Scan for the cell matching the given text and deliver its [x, y] coordinate at center. 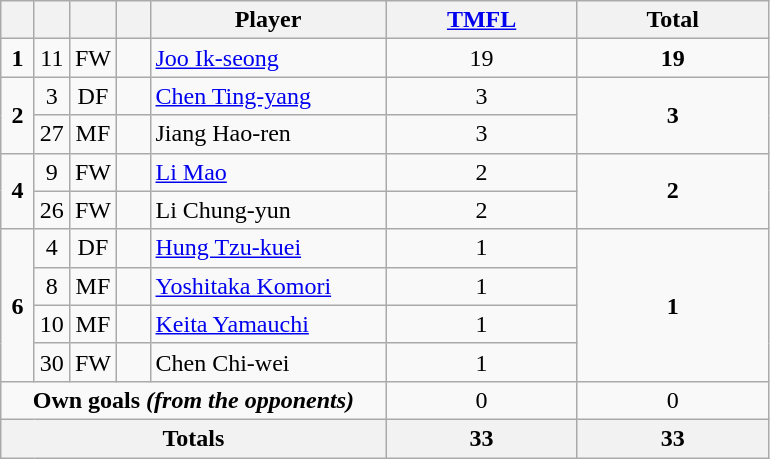
9 [52, 172]
TMFL [482, 20]
Li Mao [268, 172]
30 [52, 362]
Jiang Hao-ren [268, 134]
Joo Ik-seong [268, 58]
11 [52, 58]
Hung Tzu-kuei [268, 248]
Keita Yamauchi [268, 324]
Own goals (from the opponents) [194, 400]
Yoshitaka Komori [268, 286]
Totals [194, 438]
Chen Chi-wei [268, 362]
Li Chung-yun [268, 210]
Total [672, 20]
8 [52, 286]
Chen Ting-yang [268, 96]
26 [52, 210]
27 [52, 134]
10 [52, 324]
Player [268, 20]
6 [18, 305]
